Identify which cell holds the provided text, then report its (X, Y) central coordinate. 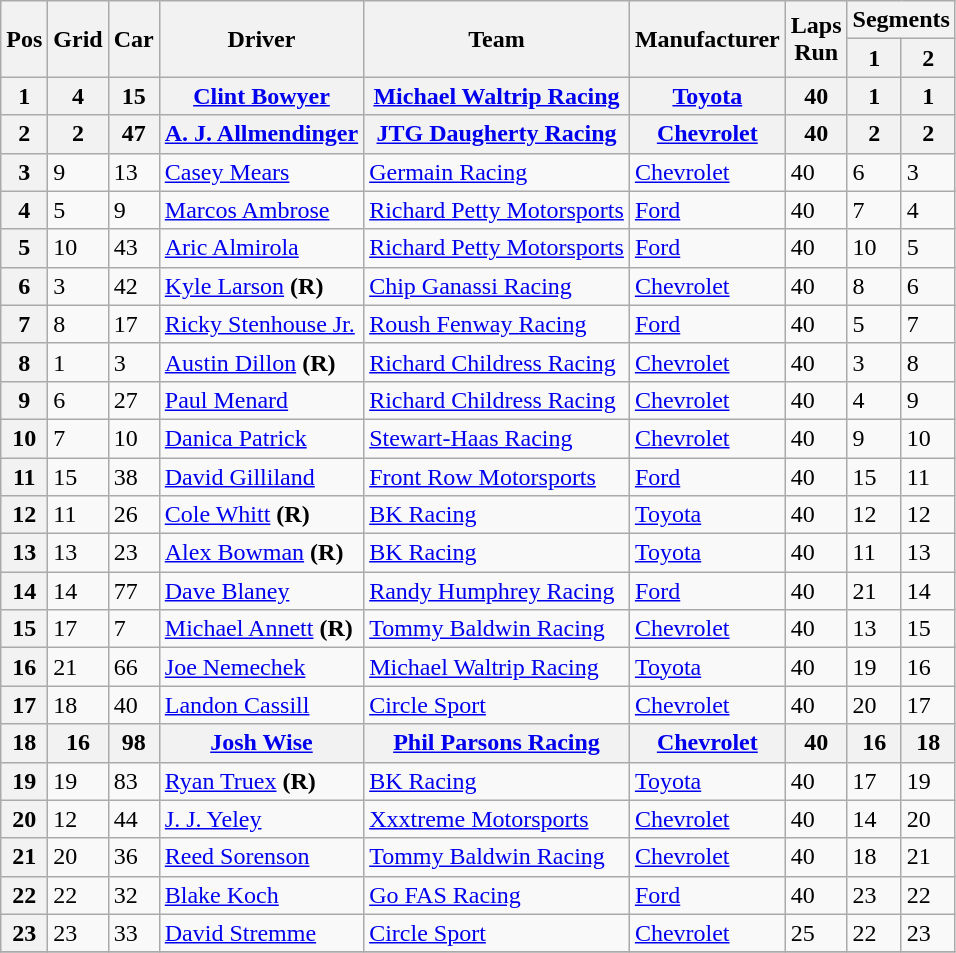
Chip Ganassi Racing (497, 286)
Austin Dillon (R) (261, 362)
Landon Cassill (261, 705)
Kyle Larson (R) (261, 286)
Clint Bowyer (261, 96)
83 (134, 781)
77 (134, 591)
J. J. Yeley (261, 819)
Randy Humphrey Racing (497, 591)
36 (134, 857)
Marcos Ambrose (261, 210)
David Stremme (261, 933)
Manufacturer (707, 39)
LapsRun (816, 39)
25 (816, 933)
47 (134, 134)
Car (134, 39)
Driver (261, 39)
43 (134, 248)
Alex Bowman (R) (261, 553)
38 (134, 477)
David Gilliland (261, 477)
Cole Whitt (R) (261, 515)
33 (134, 933)
Aric Almirola (261, 248)
Go FAS Racing (497, 895)
Roush Fenway Racing (497, 324)
Segments (901, 20)
Casey Mears (261, 172)
Reed Sorenson (261, 857)
Stewart-Haas Racing (497, 438)
Danica Patrick (261, 438)
42 (134, 286)
44 (134, 819)
98 (134, 743)
Team (497, 39)
Grid (78, 39)
Ryan Truex (R) (261, 781)
Michael Annett (R) (261, 629)
32 (134, 895)
Ricky Stenhouse Jr. (261, 324)
A. J. Allmendinger (261, 134)
Blake Koch (261, 895)
Josh Wise (261, 743)
JTG Daugherty Racing (497, 134)
Paul Menard (261, 400)
27 (134, 400)
Germain Racing (497, 172)
66 (134, 667)
Dave Blaney (261, 591)
Xxxtreme Motorsports (497, 819)
Pos (24, 39)
26 (134, 515)
Joe Nemechek (261, 667)
Phil Parsons Racing (497, 743)
Front Row Motorsports (497, 477)
